Search for the cell housing the specified text and yield its [x, y] center coordinate. 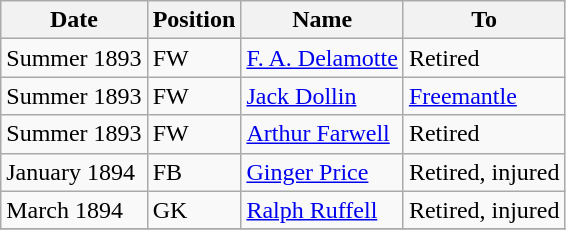
Freemantle [484, 96]
To [484, 20]
Arthur Farwell [322, 134]
Ginger Price [322, 172]
March 1894 [74, 210]
January 1894 [74, 172]
Date [74, 20]
F. A. Delamotte [322, 58]
Ralph Ruffell [322, 210]
FB [194, 172]
Jack Dollin [322, 96]
GK [194, 210]
Name [322, 20]
Position [194, 20]
